Locate the cell with the specified text and output its [x, y] center coordinate. 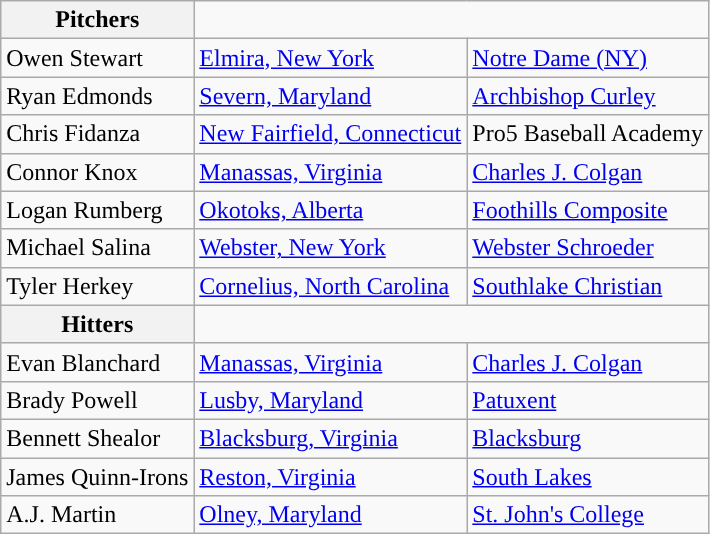
Webster Schroeder [588, 248]
Blacksburg, Virginia [330, 438]
Elmira, New York [330, 58]
Logan Rumberg [98, 210]
A.J. Martin [98, 515]
Connor Knox [98, 172]
Archbishop Curley [588, 96]
Notre Dame (NY) [588, 58]
Hitters [98, 324]
Pro5 Baseball Academy [588, 134]
Brady Powell [98, 400]
Cornelius, North Carolina [330, 286]
Evan Blanchard [98, 362]
Severn, Maryland [330, 96]
Ryan Edmonds [98, 96]
Chris Fidanza [98, 134]
Reston, Virginia [330, 477]
Southlake Christian [588, 286]
Patuxent [588, 400]
New Fairfield, Connecticut [330, 134]
Lusby, Maryland [330, 400]
Bennett Shealor [98, 438]
James Quinn-Irons [98, 477]
Olney, Maryland [330, 515]
Owen Stewart [98, 58]
Michael Salina [98, 248]
Pitchers [98, 20]
Okotoks, Alberta [330, 210]
Blacksburg [588, 438]
Tyler Herkey [98, 286]
Webster, New York [330, 248]
Foothills Composite [588, 210]
South Lakes [588, 477]
St. John's College [588, 515]
